From the cell containing the given text, extract its center point as [X, Y] coordinate. 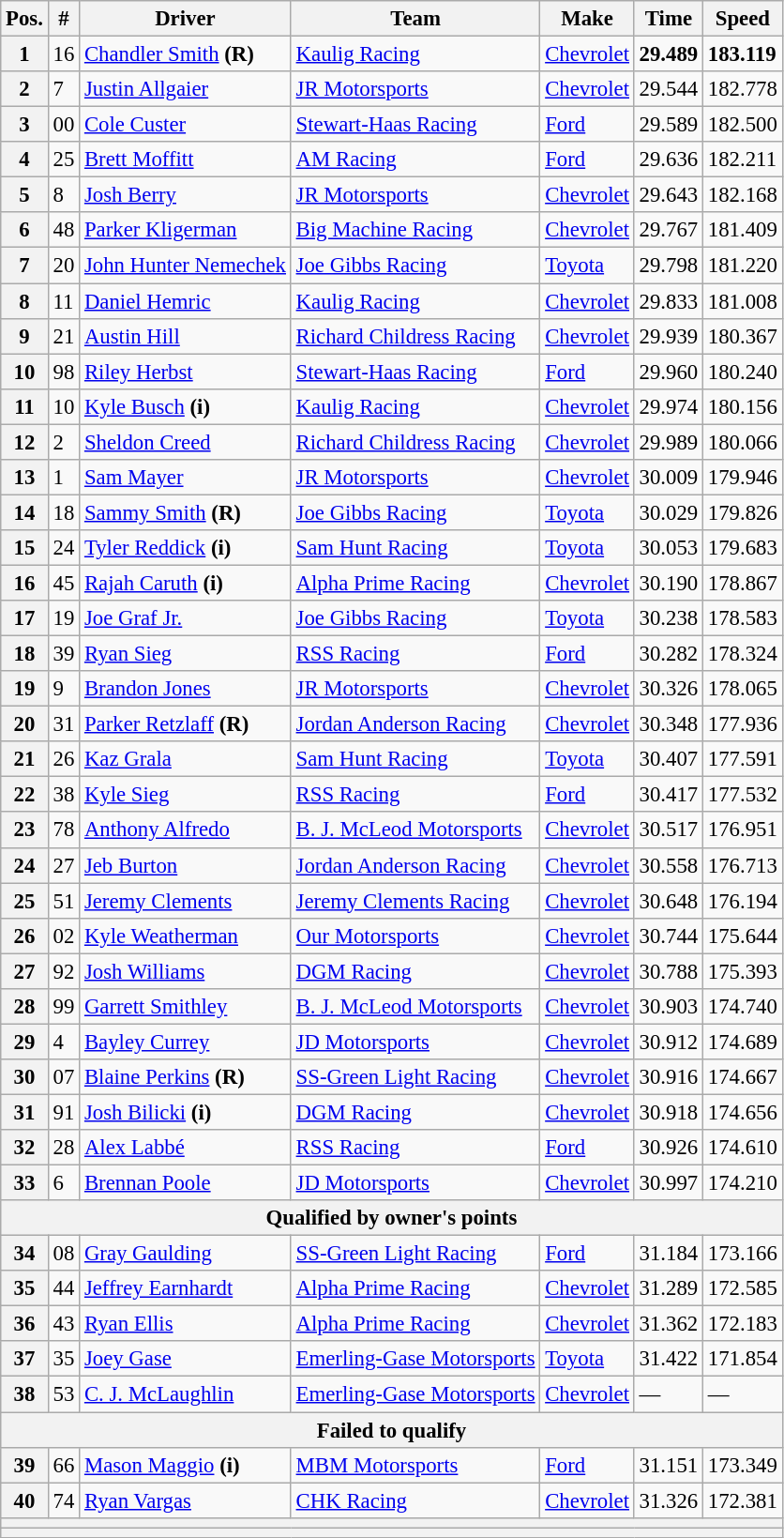
30 [24, 1077]
Brennan Poole [186, 1183]
Sheldon Creed [186, 442]
51 [64, 901]
37 [24, 1360]
40 [24, 1500]
30.053 [668, 548]
45 [64, 583]
182.500 [743, 125]
183.119 [743, 54]
177.591 [743, 759]
Austin Hill [186, 336]
178.867 [743, 583]
174.667 [743, 1077]
99 [64, 1007]
174.656 [743, 1112]
177.936 [743, 724]
175.393 [743, 971]
178.065 [743, 689]
78 [64, 830]
Brett Moffitt [186, 160]
30.648 [668, 901]
Kaz Grala [186, 759]
30.348 [668, 724]
173.166 [743, 1254]
Josh Williams [186, 971]
Kyle Weatherman [186, 936]
29.833 [668, 301]
29.989 [668, 442]
172.183 [743, 1324]
Time [668, 19]
181.220 [743, 266]
30.918 [668, 1112]
29.589 [668, 125]
23 [24, 830]
31.184 [668, 1254]
12 [24, 442]
Gray Gaulding [186, 1254]
33 [24, 1183]
43 [64, 1324]
179.683 [743, 548]
31.326 [668, 1500]
174.210 [743, 1183]
Mason Maggio (i) [186, 1465]
30.009 [668, 478]
08 [64, 1254]
AM Racing [415, 160]
30.326 [668, 689]
30.916 [668, 1077]
Pos. [24, 19]
Ryan Vargas [186, 1500]
Joey Gase [186, 1360]
29.767 [668, 230]
00 [64, 125]
171.854 [743, 1360]
177.532 [743, 795]
98 [64, 372]
Sam Mayer [186, 478]
Big Machine Racing [415, 230]
174.689 [743, 1042]
174.740 [743, 1007]
180.066 [743, 442]
32 [24, 1148]
3 [24, 125]
Joe Graf Jr. [186, 618]
29.636 [668, 160]
74 [64, 1500]
Riley Herbst [186, 372]
02 [64, 936]
15 [24, 548]
C. J. McLaughlin [186, 1394]
MBM Motorsports [415, 1465]
Justin Allgaier [186, 89]
Bayley Currey [186, 1042]
30.517 [668, 830]
Failed to qualify [392, 1430]
30.238 [668, 618]
Jeb Burton [186, 865]
Speed [743, 19]
Josh Berry [186, 195]
Cole Custer [186, 125]
Tyler Reddick (i) [186, 548]
5 [24, 195]
48 [64, 230]
29.798 [668, 266]
30.912 [668, 1042]
180.367 [743, 336]
Jeffrey Earnhardt [186, 1288]
Parker Retzlaff (R) [186, 724]
30.558 [668, 865]
Brandon Jones [186, 689]
29.960 [668, 372]
44 [64, 1288]
172.585 [743, 1288]
179.946 [743, 478]
181.008 [743, 301]
182.168 [743, 195]
14 [24, 512]
30.407 [668, 759]
Josh Bilicki (i) [186, 1112]
29.489 [668, 54]
172.381 [743, 1500]
29.643 [668, 195]
92 [64, 971]
29.974 [668, 406]
Alex Labbé [186, 1148]
Driver [186, 19]
30.190 [668, 583]
182.778 [743, 89]
Rajah Caruth (i) [186, 583]
Jeremy Clements [186, 901]
34 [24, 1254]
Ryan Ellis [186, 1324]
Our Motorsports [415, 936]
Team [415, 19]
181.409 [743, 230]
31.362 [668, 1324]
CHK Racing [415, 1500]
176.194 [743, 901]
Anthony Alfredo [186, 830]
180.240 [743, 372]
175.644 [743, 936]
Parker Kligerman [186, 230]
Blaine Perkins (R) [186, 1077]
31.289 [668, 1288]
17 [24, 618]
36 [24, 1324]
Daniel Hemric [186, 301]
30.744 [668, 936]
Sammy Smith (R) [186, 512]
29.544 [668, 89]
07 [64, 1077]
178.324 [743, 654]
Jeremy Clements Racing [415, 901]
30.926 [668, 1148]
29 [24, 1042]
31.151 [668, 1465]
13 [24, 478]
53 [64, 1394]
173.349 [743, 1465]
66 [64, 1465]
Kyle Sieg [186, 795]
30.903 [668, 1007]
Qualified by owner's points [392, 1218]
29.939 [668, 336]
John Hunter Nemechek [186, 266]
Ryan Sieg [186, 654]
31.422 [668, 1360]
Kyle Busch (i) [186, 406]
30.029 [668, 512]
Chandler Smith (R) [186, 54]
176.951 [743, 830]
178.583 [743, 618]
91 [64, 1112]
176.713 [743, 865]
180.156 [743, 406]
30.788 [668, 971]
30.282 [668, 654]
# [64, 19]
174.610 [743, 1148]
30.997 [668, 1183]
Make [587, 19]
22 [24, 795]
Garrett Smithley [186, 1007]
179.826 [743, 512]
182.211 [743, 160]
30.417 [668, 795]
